Capture the cell that displays the provided text and extract its [x, y] central coordinate. 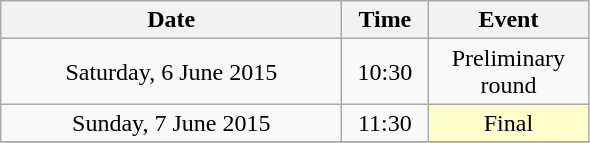
Final [508, 123]
Date [172, 20]
Time [385, 20]
Sunday, 7 June 2015 [172, 123]
11:30 [385, 123]
Event [508, 20]
10:30 [385, 72]
Preliminary round [508, 72]
Saturday, 6 June 2015 [172, 72]
